Provide the [X, Y] coordinate of the cell's center where the given text is located.  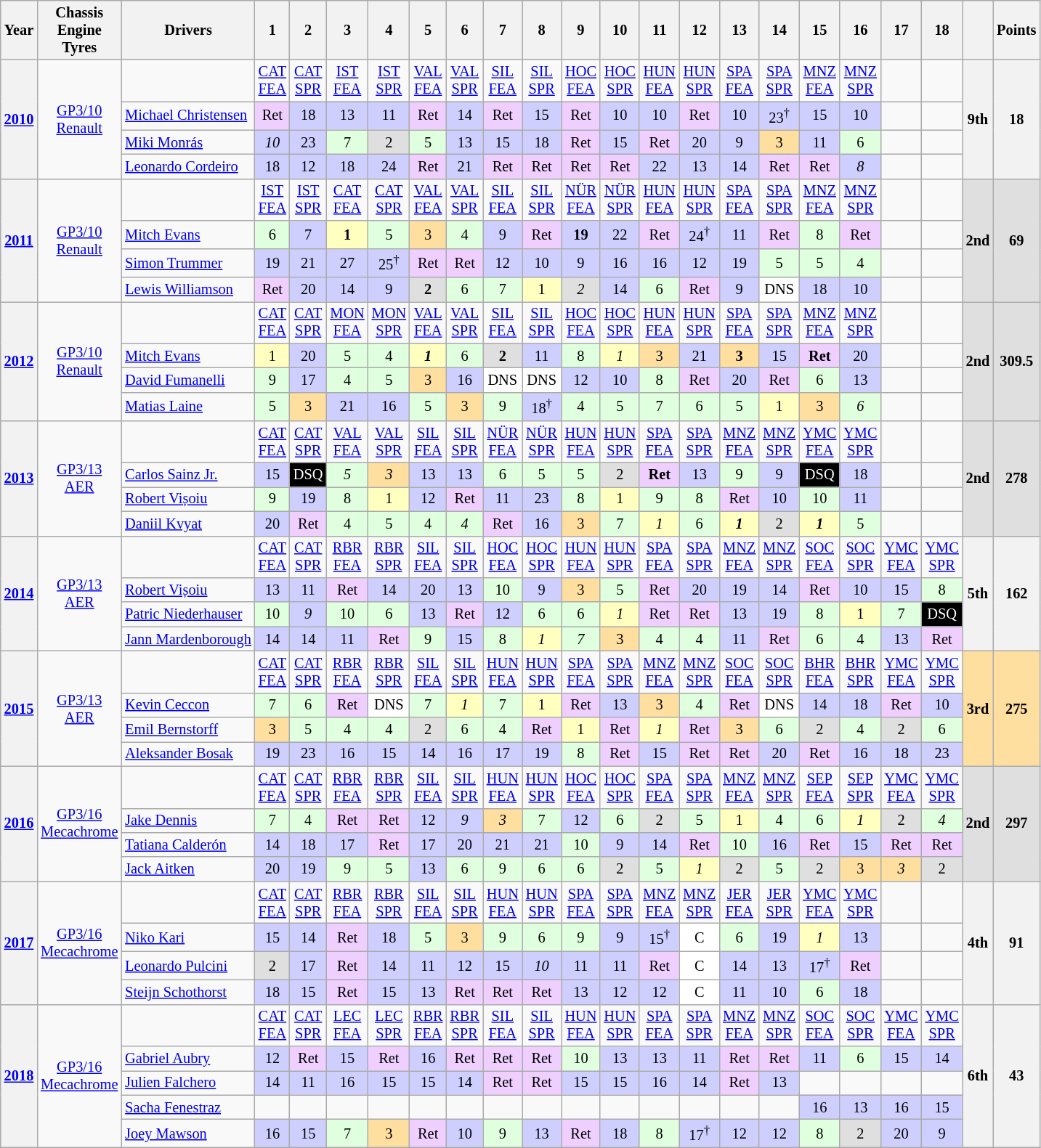
2014 [19, 594]
BHRFEA [819, 672]
Points [1016, 30]
Michael Christensen [188, 116]
2010 [19, 119]
162 [1016, 594]
2012 [19, 361]
JERSPR [779, 903]
4th [978, 943]
Miki Monrás [188, 142]
SEPFEA [819, 787]
Leonardo Cordeiro [188, 166]
ChassisEngineTyres [79, 30]
Steijn Schothorst [188, 992]
2011 [19, 240]
Aleksander Bosak [188, 754]
91 [1016, 943]
Carlos Sainz Jr. [188, 475]
Julien Falchero [188, 1083]
Patric Niederhauser [188, 614]
15† [660, 937]
2017 [19, 943]
9th [978, 119]
Sacha Fenestraz [188, 1107]
Daniil Kvyat [188, 524]
Matias Laine [188, 407]
Leonardo Pulcini [188, 966]
2018 [19, 1076]
Joey Mawson [188, 1133]
27 [347, 263]
18† [542, 407]
Emil Bernstorff [188, 730]
297 [1016, 823]
BHRSPR [860, 672]
2013 [19, 478]
309.5 [1016, 361]
Jack Aitken [188, 869]
278 [1016, 478]
25† [389, 263]
MONFEA [347, 322]
3rd [978, 709]
SEPSPR [860, 787]
David Fumanelli [188, 380]
24† [699, 235]
69 [1016, 240]
Kevin Ceccon [188, 705]
Year [19, 30]
Jake Dennis [188, 821]
Lewis Williamson [188, 289]
6th [978, 1076]
Tatiana Calderón [188, 844]
2016 [19, 823]
2015 [19, 709]
24 [389, 166]
Simon Trummer [188, 263]
23† [779, 116]
Drivers [188, 30]
LECSPR [389, 1025]
Jann Mardenborough [188, 639]
Niko Kari [188, 937]
5th [978, 594]
MONSPR [389, 322]
43 [1016, 1076]
275 [1016, 709]
LECFEA [347, 1025]
JERFEA [740, 903]
Gabriel Aubry [188, 1058]
